Return the (x, y) coordinate for the center point of the cell that contains the specified text.  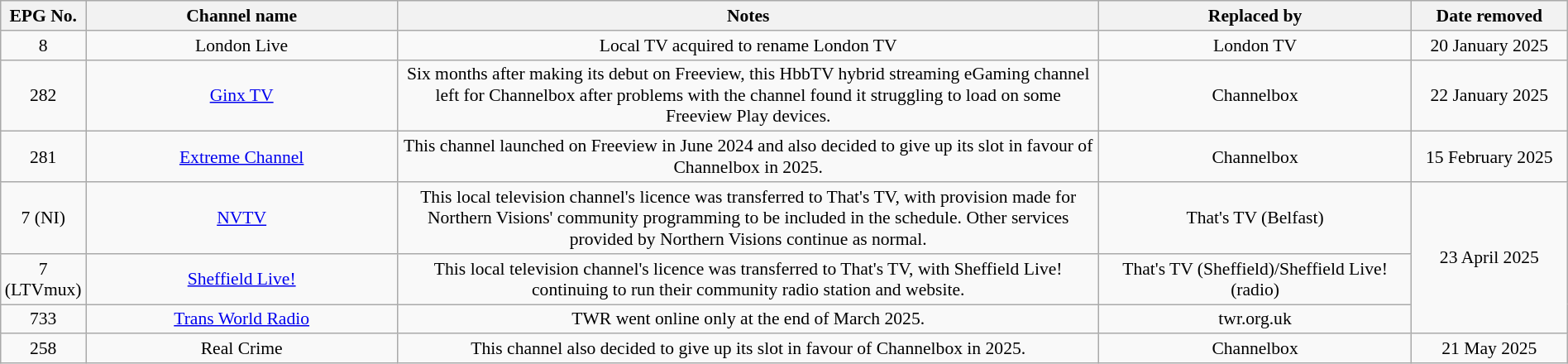
258 (43, 349)
Sheffield Live! (241, 280)
8 (43, 45)
This channel also decided to give up its slot in favour of Channelbox in 2025. (748, 349)
TWR went online only at the end of March 2025. (748, 319)
23 April 2025 (1489, 258)
Real Crime (241, 349)
20 January 2025 (1489, 45)
21 May 2025 (1489, 349)
Channel name (241, 16)
22 January 2025 (1489, 96)
7 (LTVmux) (43, 280)
That's TV (Sheffield)/Sheffield Live! (radio) (1255, 280)
EPG No. (43, 16)
Local TV acquired to rename London TV (748, 45)
282 (43, 96)
That's TV (Belfast) (1255, 218)
twr.org.uk (1255, 319)
NVTV (241, 218)
Extreme Channel (241, 157)
This channel launched on Freeview in June 2024 and also decided to give up its slot in favour of Channelbox in 2025. (748, 157)
281 (43, 157)
Ginx TV (241, 96)
733 (43, 319)
London Live (241, 45)
London TV (1255, 45)
Notes (748, 16)
7 (NI) (43, 218)
Replaced by (1255, 16)
Date removed (1489, 16)
15 February 2025 (1489, 157)
Trans World Radio (241, 319)
